Detect which cell encompasses the target text, then output its (X, Y) center coordinate. 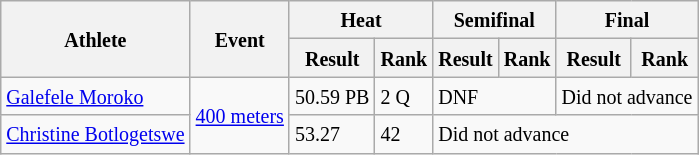
400 meters (240, 115)
Galefele Moroko (96, 96)
DNF (494, 96)
42 (404, 134)
Heat (360, 20)
Semifinal (494, 20)
Final (627, 20)
50.59 PB (332, 96)
2 Q (404, 96)
53.27 (332, 134)
Athlete (96, 39)
Event (240, 39)
Christine Botlogetswe (96, 134)
